Detect which cell encompasses the target text, then output its (X, Y) center coordinate. 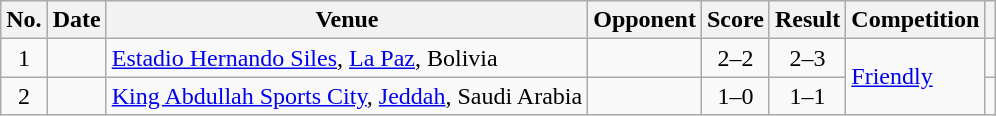
1–1 (807, 96)
No. (24, 20)
1–0 (735, 96)
Date (76, 20)
Result (807, 20)
2–3 (807, 58)
2–2 (735, 58)
Score (735, 20)
Estadio Hernando Siles, La Paz, Bolivia (347, 58)
Friendly (916, 77)
Competition (916, 20)
Venue (347, 20)
1 (24, 58)
Opponent (645, 20)
2 (24, 96)
King Abdullah Sports City, Jeddah, Saudi Arabia (347, 96)
